Search for the cell housing the specified text and yield its [X, Y] center coordinate. 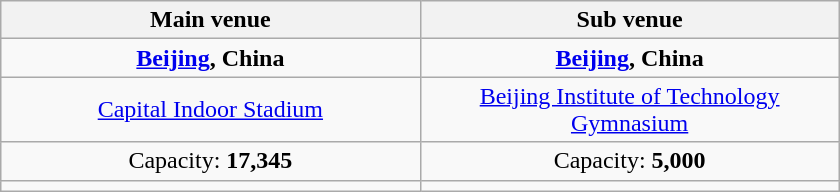
Beijing Institute of Technology Gymnasium [630, 110]
Capacity: 5,000 [630, 161]
Capacity: 17,345 [210, 161]
Main venue [210, 20]
Capital Indoor Stadium [210, 110]
Sub venue [630, 20]
